Scan for the cell matching the given text and deliver its (x, y) coordinate at center. 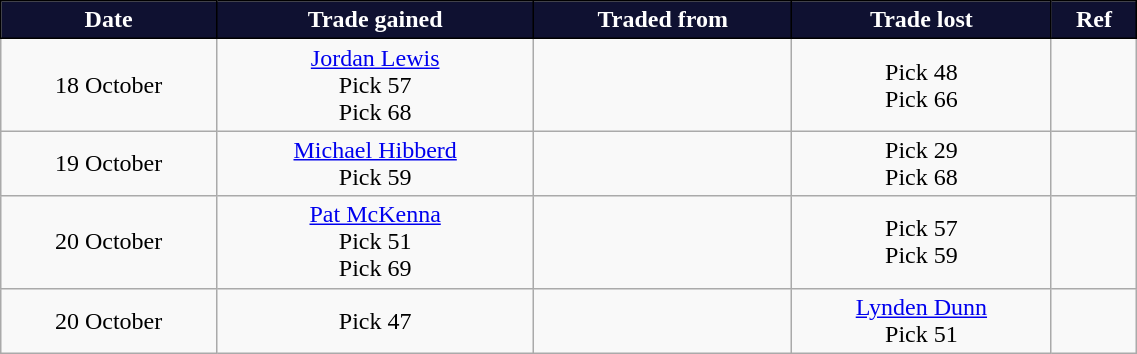
Michael HibberdPick 59 (375, 164)
Pick 29Pick 68 (922, 164)
Jordan LewisPick 57Pick 68 (375, 85)
18 October (109, 85)
Lynden DunnPick 51 (922, 320)
Trade lost (922, 20)
19 October (109, 164)
Traded from (663, 20)
Pick 57Pick 59 (922, 242)
Trade gained (375, 20)
Ref (1094, 20)
Date (109, 20)
Pat McKennaPick 51Pick 69 (375, 242)
Pick 47 (375, 320)
Pick 48Pick 66 (922, 85)
